For the text-containing cell, return its midpoint in [x, y] coordinate format. 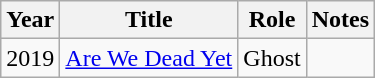
Title [149, 20]
Notes [340, 20]
Are We Dead Yet [149, 58]
Year [30, 20]
2019 [30, 58]
Role [272, 20]
Ghost [272, 58]
